Output the (x, y) coordinate of the center of the cell containing the given text.  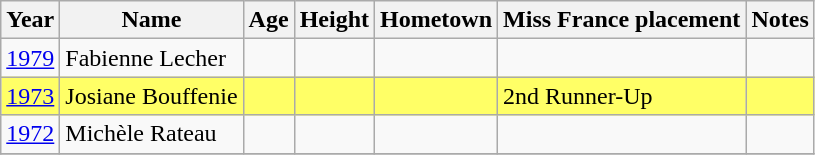
Miss France placement (622, 20)
1972 (30, 134)
1973 (30, 96)
Hometown (436, 20)
Josiane Bouffenie (152, 96)
Age (268, 20)
1979 (30, 58)
2nd Runner-Up (622, 96)
Year (30, 20)
Height (334, 20)
Notes (780, 20)
Fabienne Lecher (152, 58)
Name (152, 20)
Michèle Rateau (152, 134)
